Extract the (X, Y) coordinate from the center of the cell holding the provided text.  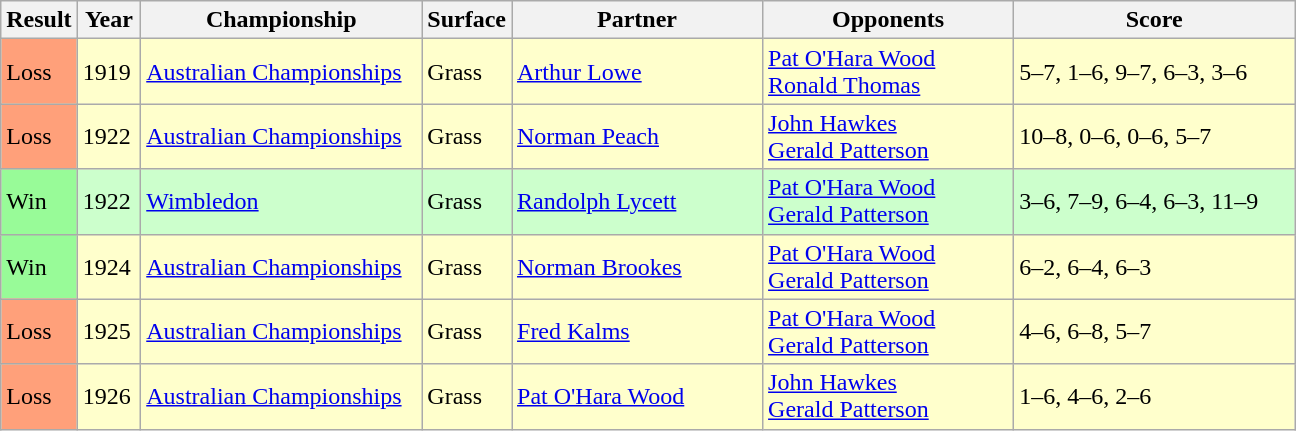
Norman Brookes (638, 266)
1925 (109, 332)
Fred Kalms (638, 332)
1926 (109, 396)
10–8, 0–6, 0–6, 5–7 (1154, 136)
Result (39, 20)
Norman Peach (638, 136)
Pat O'Hara Wood (638, 396)
Championship (282, 20)
3–6, 7–9, 6–4, 6–3, 11–9 (1154, 202)
Opponents (888, 20)
1919 (109, 72)
4–6, 6–8, 5–7 (1154, 332)
Partner (638, 20)
Pat O'Hara Wood Ronald Thomas (888, 72)
6–2, 6–4, 6–3 (1154, 266)
Arthur Lowe (638, 72)
1–6, 4–6, 2–6 (1154, 396)
5–7, 1–6, 9–7, 6–3, 3–6 (1154, 72)
Year (109, 20)
Surface (467, 20)
1924 (109, 266)
Wimbledon (282, 202)
Randolph Lycett (638, 202)
Score (1154, 20)
